Return the [x, y] coordinate for the center point of the cell that contains the specified text.  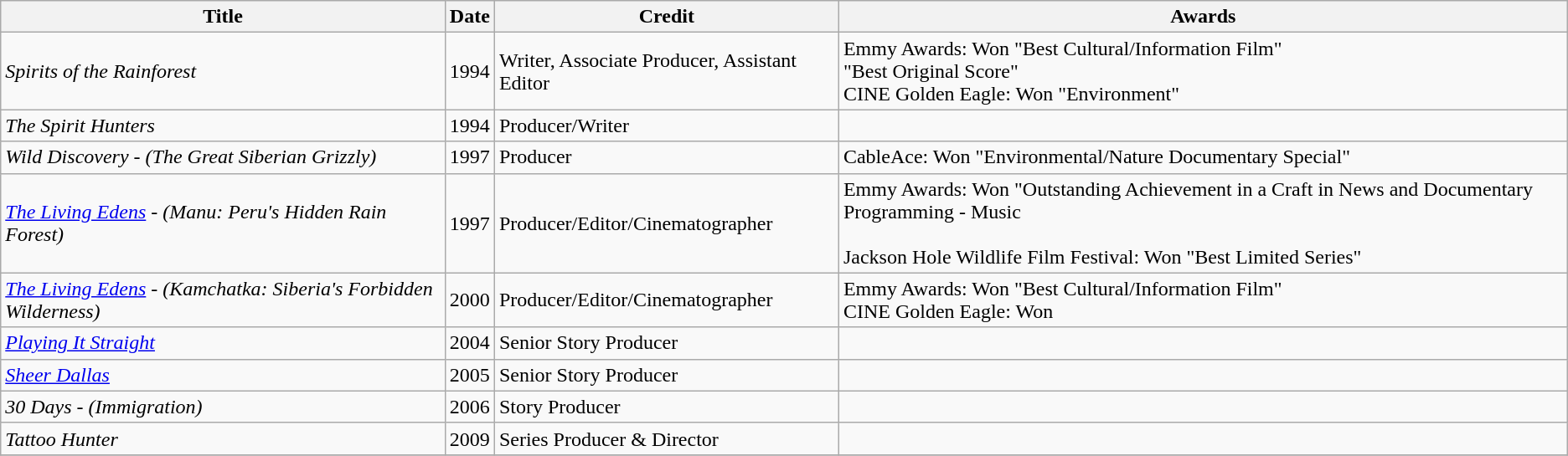
Credit [667, 17]
Writer, Associate Producer, Assistant Editor [667, 71]
Sheer Dallas [223, 375]
The Spirit Hunters [223, 126]
30 Days - (Immigration) [223, 407]
Awards [1203, 17]
Tattoo Hunter [223, 438]
Emmy Awards: Won "Best Cultural/Information Film""Best Original Score"CINE Golden Eagle: Won "Environment" [1203, 71]
Date [469, 17]
2000 [469, 300]
Producer [667, 157]
Spirits of the Rainforest [223, 71]
The Living Edens - (Kamchatka: Siberia's Forbidden Wilderness) [223, 300]
Series Producer & Director [667, 438]
2005 [469, 375]
2009 [469, 438]
Producer/Writer [667, 126]
Emmy Awards: Won "Best Cultural/Information Film"CINE Golden Eagle: Won [1203, 300]
Story Producer [667, 407]
Title [223, 17]
Wild Discovery - (The Great Siberian Grizzly) [223, 157]
The Living Edens - (Manu: Peru's Hidden Rain Forest) [223, 223]
2006 [469, 407]
2004 [469, 343]
Playing It Straight [223, 343]
CableAce: Won "Environmental/Nature Documentary Special" [1203, 157]
